Pinpoint the cell where the given text exists, returning its [X, Y] midpoint coordinate. 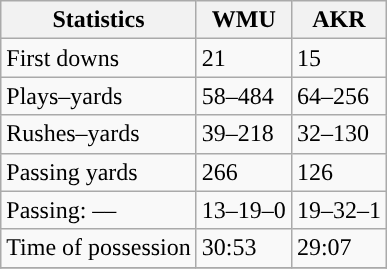
Time of possession [99, 248]
WMU [244, 20]
266 [244, 172]
Passing yards [99, 172]
15 [338, 58]
126 [338, 172]
AKR [338, 20]
30:53 [244, 248]
Rushes–yards [99, 134]
29:07 [338, 248]
64–256 [338, 96]
58–484 [244, 96]
Plays–yards [99, 96]
First downs [99, 58]
21 [244, 58]
39–218 [244, 134]
13–19–0 [244, 210]
19–32–1 [338, 210]
32–130 [338, 134]
Passing: –– [99, 210]
Statistics [99, 20]
